From the cell containing the given text, extract its center point as (x, y) coordinate. 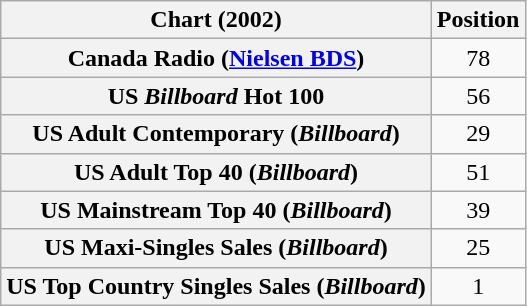
51 (478, 172)
Canada Radio (Nielsen BDS) (216, 58)
Chart (2002) (216, 20)
US Billboard Hot 100 (216, 96)
56 (478, 96)
US Mainstream Top 40 (Billboard) (216, 210)
1 (478, 286)
29 (478, 134)
25 (478, 248)
US Top Country Singles Sales (Billboard) (216, 286)
US Adult Contemporary (Billboard) (216, 134)
US Maxi-Singles Sales (Billboard) (216, 248)
Position (478, 20)
US Adult Top 40 (Billboard) (216, 172)
78 (478, 58)
39 (478, 210)
